Return the [X, Y] coordinate for the center point of the cell that contains the specified text.  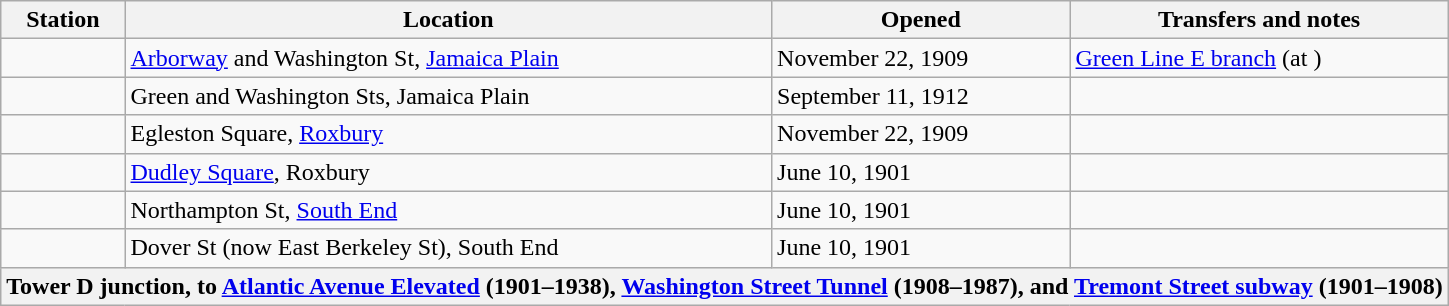
Arborway and Washington St, Jamaica Plain [448, 58]
Green Line E branch (at ) [1259, 58]
Transfers and notes [1259, 20]
September 11, 1912 [921, 96]
Dover St (now East Berkeley St), South End [448, 248]
Location [448, 20]
Dudley Square, Roxbury [448, 172]
Tower D junction, to Atlantic Avenue Elevated (1901–1938), Washington Street Tunnel (1908–1987), and Tremont Street subway (1901–1908) [724, 286]
Green and Washington Sts, Jamaica Plain [448, 96]
Station [63, 20]
Egleston Square, Roxbury [448, 134]
Opened [921, 20]
Northampton St, South End [448, 210]
